Scan for the cell matching the given text and deliver its (X, Y) coordinate at center. 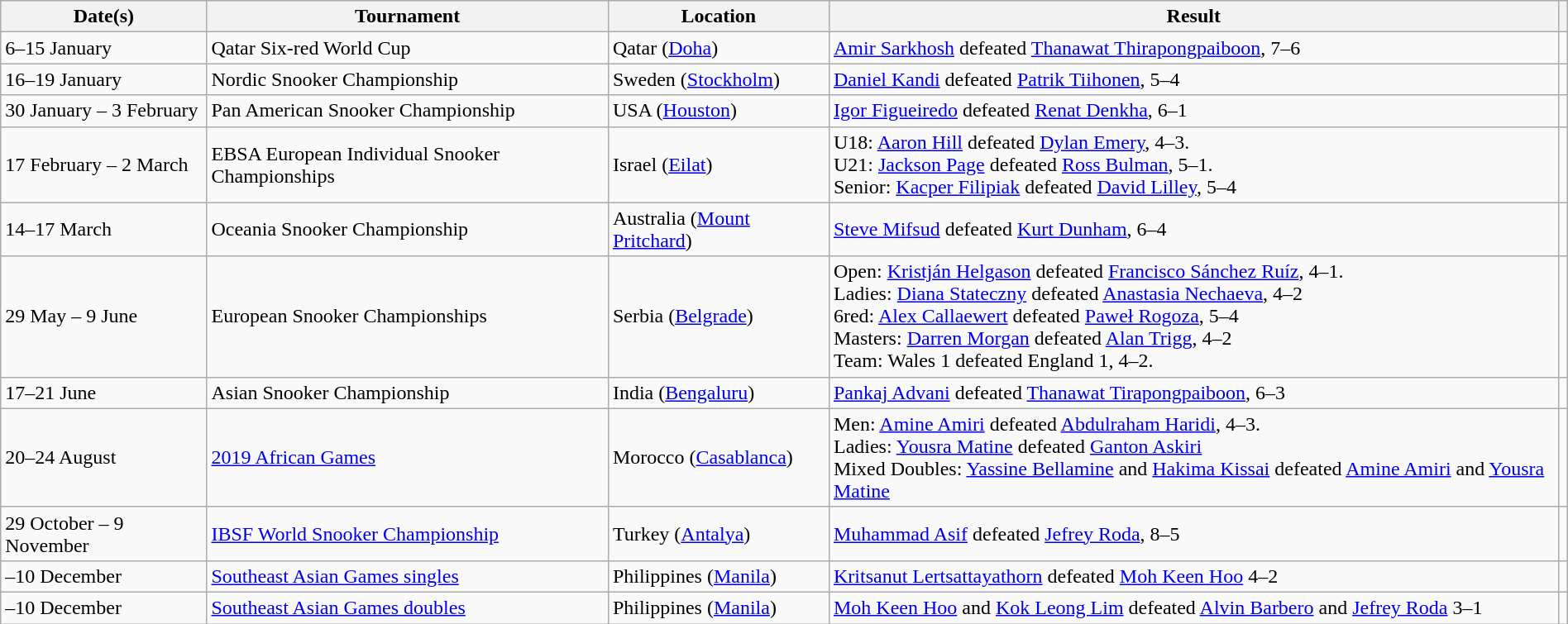
Result (1193, 17)
Turkey (Antalya) (718, 534)
Nordic Snooker Championship (407, 79)
29 October – 9 November (104, 534)
2019 African Games (407, 458)
Igor Figueiredo defeated Renat Denkha, 6–1 (1193, 111)
14–17 March (104, 230)
Qatar Six-red World Cup (407, 48)
Israel (Eilat) (718, 164)
Date(s) (104, 17)
European Snooker Championships (407, 317)
Morocco (Casablanca) (718, 458)
Muhammad Asif defeated Jefrey Roda, 8–5 (1193, 534)
Daniel Kandi defeated Patrik Tiihonen, 5–4 (1193, 79)
Location (718, 17)
Southeast Asian Games doubles (407, 607)
6–15 January (104, 48)
30 January – 3 February (104, 111)
29 May – 9 June (104, 317)
India (Bengaluru) (718, 393)
Sweden (Stockholm) (718, 79)
Pan American Snooker Championship (407, 111)
U18: Aaron Hill defeated Dylan Emery, 4–3. U21: Jackson Page defeated Ross Bulman, 5–1. Senior: Kacper Filipiak defeated David Lilley, 5–4 (1193, 164)
17–21 June (104, 393)
Kritsanut Lertsattayathorn defeated Moh Keen Hoo 4–2 (1193, 576)
Pankaj Advani defeated Thanawat Tirapongpaiboon, 6–3 (1193, 393)
IBSF World Snooker Championship (407, 534)
Tournament (407, 17)
Moh Keen Hoo and Kok Leong Lim defeated Alvin Barbero and Jefrey Roda 3–1 (1193, 607)
17 February – 2 March (104, 164)
20–24 August (104, 458)
Australia (Mount Pritchard) (718, 230)
EBSA European Individual Snooker Championships (407, 164)
Southeast Asian Games singles (407, 576)
Steve Mifsud defeated Kurt Dunham, 6–4 (1193, 230)
USA (Houston) (718, 111)
Oceania Snooker Championship (407, 230)
Asian Snooker Championship (407, 393)
16–19 January (104, 79)
Amir Sarkhosh defeated Thanawat Thirapongpaiboon, 7–6 (1193, 48)
Qatar (Doha) (718, 48)
Serbia (Belgrade) (718, 317)
